Search for the cell housing the specified text and yield its (X, Y) center coordinate. 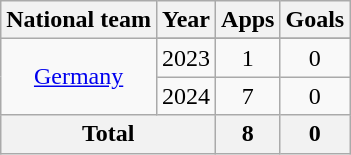
8 (248, 134)
Year (186, 20)
Total (108, 134)
1 (248, 58)
2024 (186, 96)
Goals (315, 20)
Germany (79, 77)
2023 (186, 58)
Apps (248, 20)
7 (248, 96)
National team (79, 20)
